Capture the cell that displays the provided text and extract its [X, Y] central coordinate. 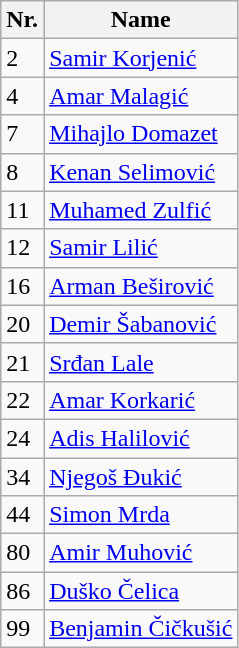
16 [22, 286]
Srđan Lale [141, 362]
44 [22, 515]
2 [22, 58]
Amir Muhović [141, 553]
80 [22, 553]
21 [22, 362]
7 [22, 134]
Amar Malagić [141, 96]
Muhamed Zulfić [141, 210]
Name [141, 20]
24 [22, 438]
Arman Beširović [141, 286]
Njegoš Đukić [141, 477]
Amar Korkarić [141, 400]
86 [22, 591]
Samir Korjenić [141, 58]
11 [22, 210]
Benjamin Čičkušić [141, 629]
4 [22, 96]
12 [22, 248]
20 [22, 324]
Duško Čelica [141, 591]
99 [22, 629]
Nr. [22, 20]
Simon Mrda [141, 515]
Demir Šabanović [141, 324]
34 [22, 477]
Mihajlo Domazet [141, 134]
Kenan Selimović [141, 172]
8 [22, 172]
Samir Lilić [141, 248]
Adis Halilović [141, 438]
22 [22, 400]
